Determine the (X, Y) coordinate at the center of the cell enclosing the given text.  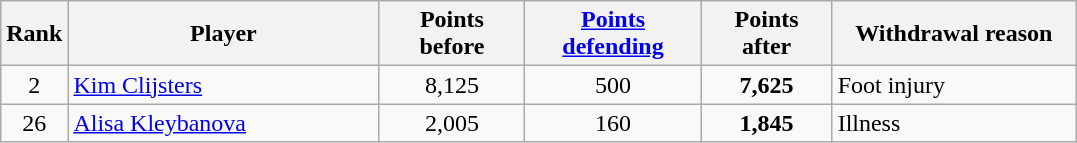
Alisa Kleybanova (224, 123)
Points defending (613, 34)
Withdrawal reason (954, 34)
Kim Clijsters (224, 85)
Points before (452, 34)
1,845 (766, 123)
Rank (34, 34)
2 (34, 85)
Illness (954, 123)
26 (34, 123)
Player (224, 34)
2,005 (452, 123)
500 (613, 85)
7,625 (766, 85)
Foot injury (954, 85)
Points after (766, 34)
160 (613, 123)
8,125 (452, 85)
